Scan for the cell matching the given text and deliver its (x, y) coordinate at center. 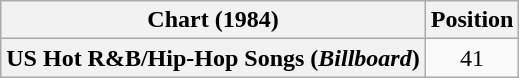
Chart (1984) (213, 20)
US Hot R&B/Hip-Hop Songs (Billboard) (213, 58)
Position (472, 20)
41 (472, 58)
